Detect which cell encompasses the target text, then output its (x, y) center coordinate. 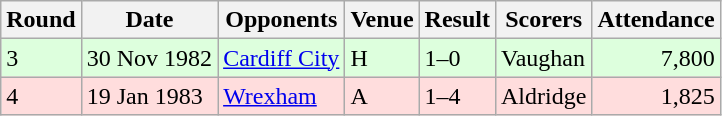
4 (41, 96)
Cardiff City (282, 58)
Aldridge (543, 96)
30 Nov 1982 (149, 58)
19 Jan 1983 (149, 96)
Opponents (282, 20)
Date (149, 20)
Attendance (656, 20)
3 (41, 58)
1–0 (457, 58)
7,800 (656, 58)
Venue (382, 20)
Vaughan (543, 58)
A (382, 96)
Result (457, 20)
1,825 (656, 96)
Scorers (543, 20)
H (382, 58)
Round (41, 20)
Wrexham (282, 96)
1–4 (457, 96)
